Determine the [X, Y] coordinate at the center of the cell enclosing the given text.  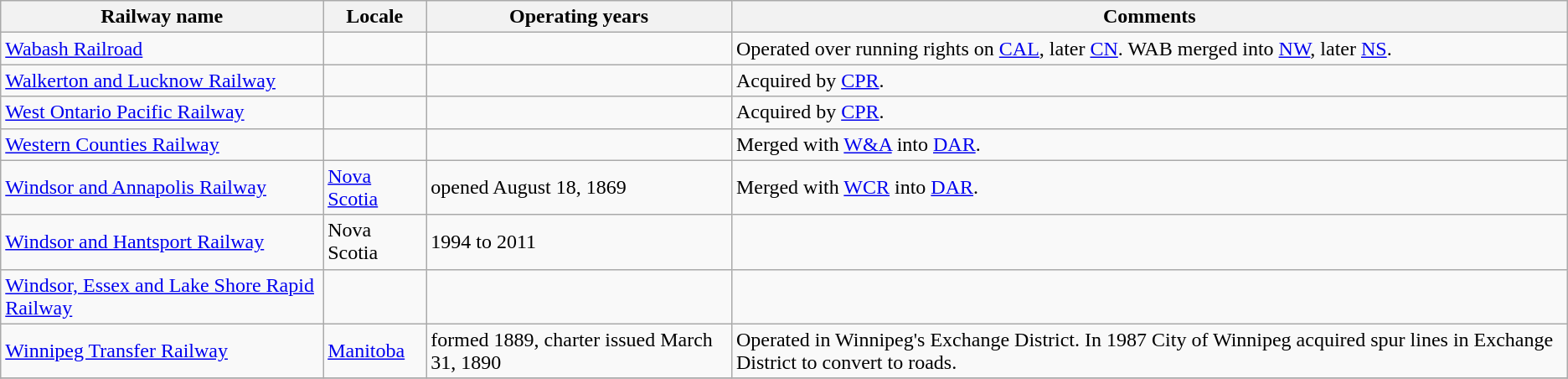
Operating years [580, 17]
1994 to 2011 [580, 241]
opened August 18, 1869 [580, 188]
Merged with WCR into DAR. [1149, 188]
West Ontario Pacific Railway [162, 112]
Merged with W&A into DAR. [1149, 144]
Walkerton and Lucknow Railway [162, 80]
Manitoba [375, 350]
Windsor, Essex and Lake Shore Rapid Railway [162, 297]
Comments [1149, 17]
Railway name [162, 17]
Operated in Winnipeg's Exchange District. In 1987 City of Winnipeg acquired spur lines in Exchange District to convert to roads. [1149, 350]
Operated over running rights on CAL, later CN. WAB merged into NW, later NS. [1149, 49]
Wabash Railroad [162, 49]
Winnipeg Transfer Railway [162, 350]
Windsor and Hantsport Railway [162, 241]
Locale [375, 17]
Windsor and Annapolis Railway [162, 188]
Western Counties Railway [162, 144]
formed 1889, charter issued March 31, 1890 [580, 350]
